From the cell containing the given text, extract its center point as [X, Y] coordinate. 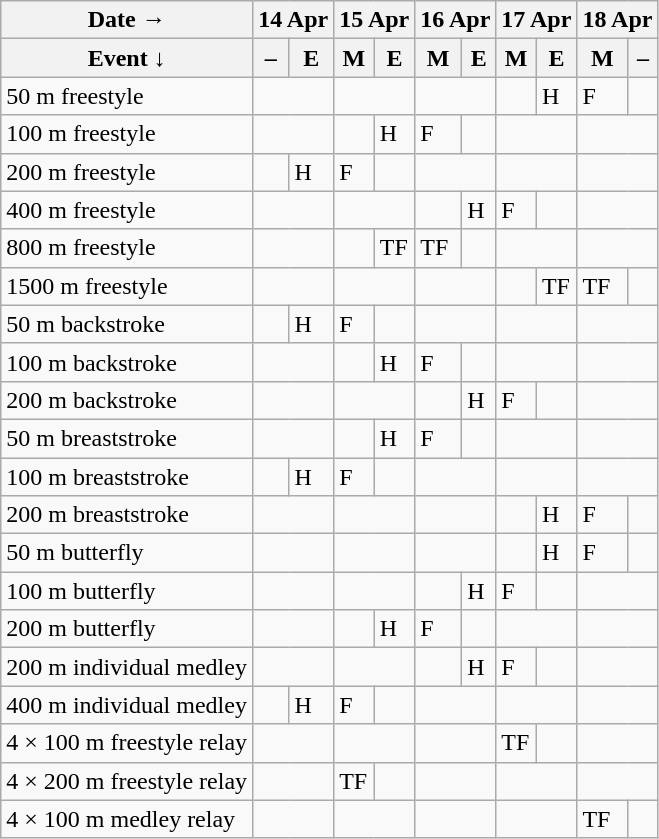
400 m individual medley [127, 705]
100 m breaststroke [127, 477]
17 Apr [536, 20]
50 m breaststroke [127, 438]
100 m butterfly [127, 591]
50 m freestyle [127, 96]
Date → [127, 20]
14 Apr [294, 20]
50 m butterfly [127, 553]
18 Apr [618, 20]
400 m freestyle [127, 210]
200 m individual medley [127, 667]
200 m freestyle [127, 172]
1500 m freestyle [127, 286]
16 Apr [456, 20]
200 m breaststroke [127, 515]
200 m backstroke [127, 400]
4 × 100 m freestyle relay [127, 743]
100 m backstroke [127, 362]
Event ↓ [127, 58]
800 m freestyle [127, 248]
4 × 200 m freestyle relay [127, 781]
15 Apr [374, 20]
50 m backstroke [127, 324]
4 × 100 m medley relay [127, 819]
100 m freestyle [127, 134]
200 m butterfly [127, 629]
